From the cell containing the given text, extract its center point as [X, Y] coordinate. 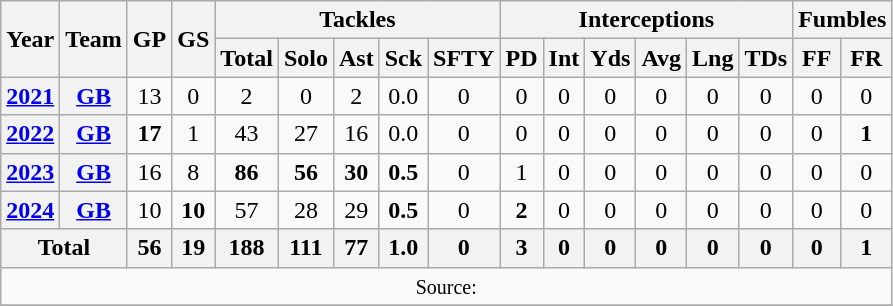
Int [564, 58]
2021 [30, 96]
17 [149, 134]
Team [94, 39]
27 [306, 134]
Tackles [358, 20]
Lng [713, 58]
FF [817, 58]
Solo [306, 58]
SFTY [464, 58]
188 [247, 248]
Year [30, 39]
Avg [662, 58]
Interceptions [646, 20]
GP [149, 39]
13 [149, 96]
77 [356, 248]
Fumbles [842, 20]
2024 [30, 210]
Sck [403, 58]
43 [247, 134]
2023 [30, 172]
3 [522, 248]
57 [247, 210]
8 [194, 172]
FR [866, 58]
1.0 [403, 248]
2022 [30, 134]
28 [306, 210]
19 [194, 248]
Yds [610, 58]
GS [194, 39]
PD [522, 58]
111 [306, 248]
TDs [766, 58]
29 [356, 210]
30 [356, 172]
Source: [446, 286]
Ast [356, 58]
86 [247, 172]
